Output the (X, Y) coordinate of the center of the cell containing the given text.  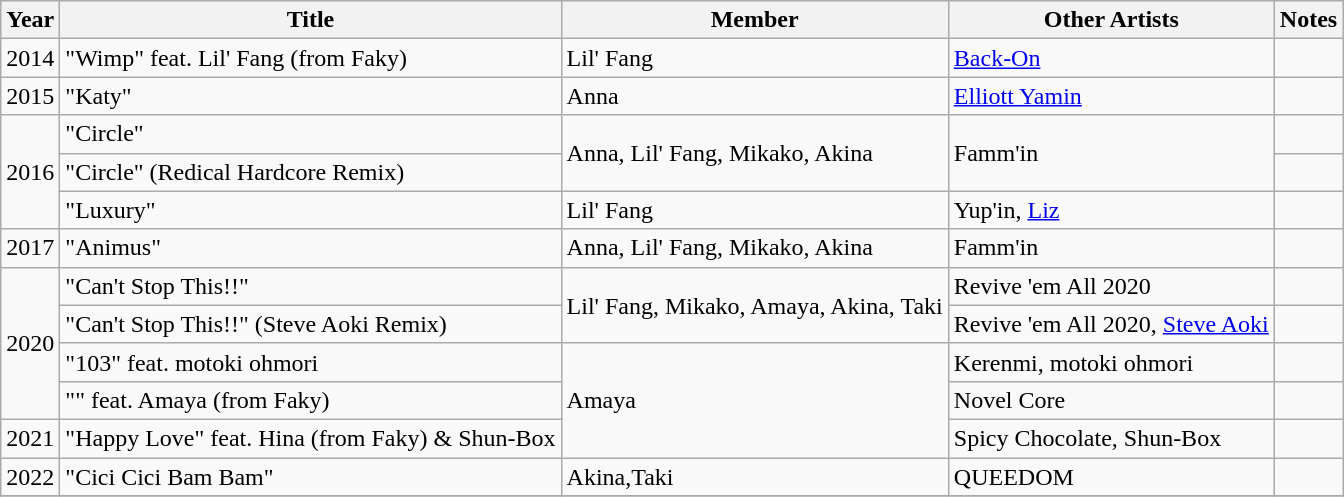
"Katy" (310, 96)
2017 (30, 248)
"Circle" (Redical Hardcore Remix) (310, 172)
"Wimp" feat. Lil' Fang (from Faky) (310, 58)
Year (30, 20)
"Circle" (310, 134)
"" feat. Amaya (from Faky) (310, 400)
2020 (30, 343)
2021 (30, 438)
Yup'in, Liz (1111, 210)
"Can't Stop This!!" (310, 286)
Other Artists (1111, 20)
Notes (1308, 20)
Amaya (754, 400)
2014 (30, 58)
Spicy Chocolate, Shun-Box (1111, 438)
"Happy Love" feat. Hina (from Faky) & Shun-Box (310, 438)
2022 (30, 477)
"Animus" (310, 248)
Kerenmi, motoki ohmori (1111, 362)
"103" feat. motoki ohmori (310, 362)
2015 (30, 96)
Revive 'em All 2020, Steve Aoki (1111, 324)
Member (754, 20)
Back-On (1111, 58)
Lil' Fang, Mikako, Amaya, Akina, Taki (754, 305)
"Luxury" (310, 210)
"Can't Stop This!!" (Steve Aoki Remix) (310, 324)
Anna (754, 96)
Revive 'em All 2020 (1111, 286)
"Cici Cici Bam Bam" (310, 477)
2016 (30, 172)
QUEEDOM (1111, 477)
Novel Core (1111, 400)
Akina,Taki (754, 477)
Title (310, 20)
Elliott Yamin (1111, 96)
